Capture the cell that displays the provided text and extract its [X, Y] central coordinate. 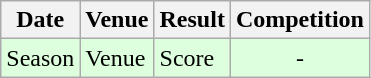
Score [192, 58]
- [300, 58]
Result [192, 20]
Date [40, 20]
Season [40, 58]
Competition [300, 20]
